Extract the [X, Y] coordinate from the center of the cell holding the provided text.  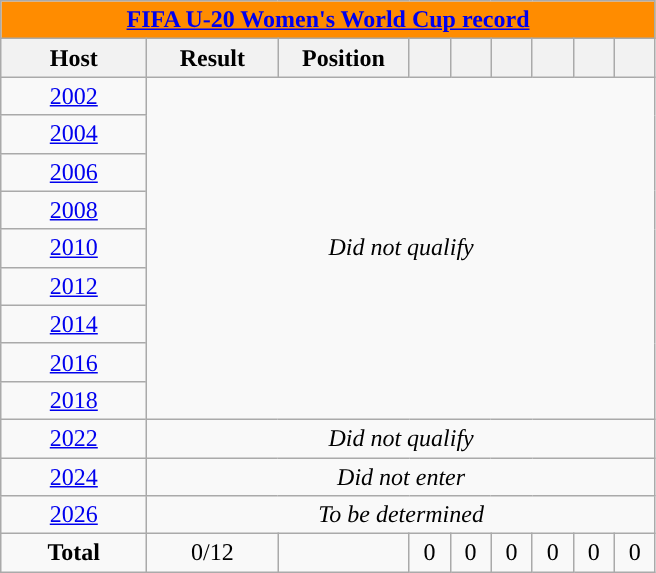
2024 [74, 477]
2006 [74, 172]
0/12 [212, 553]
Total [74, 553]
2026 [74, 515]
2010 [74, 248]
To be determined [401, 515]
FIFA U-20 Women's World Cup record [328, 20]
Did not enter [401, 477]
2004 [74, 134]
2008 [74, 210]
Host [74, 58]
2002 [74, 96]
2016 [74, 362]
2022 [74, 438]
2012 [74, 286]
2014 [74, 324]
2018 [74, 400]
Result [212, 58]
Position [344, 58]
